Output the [X, Y] coordinate of the center of the cell containing the given text.  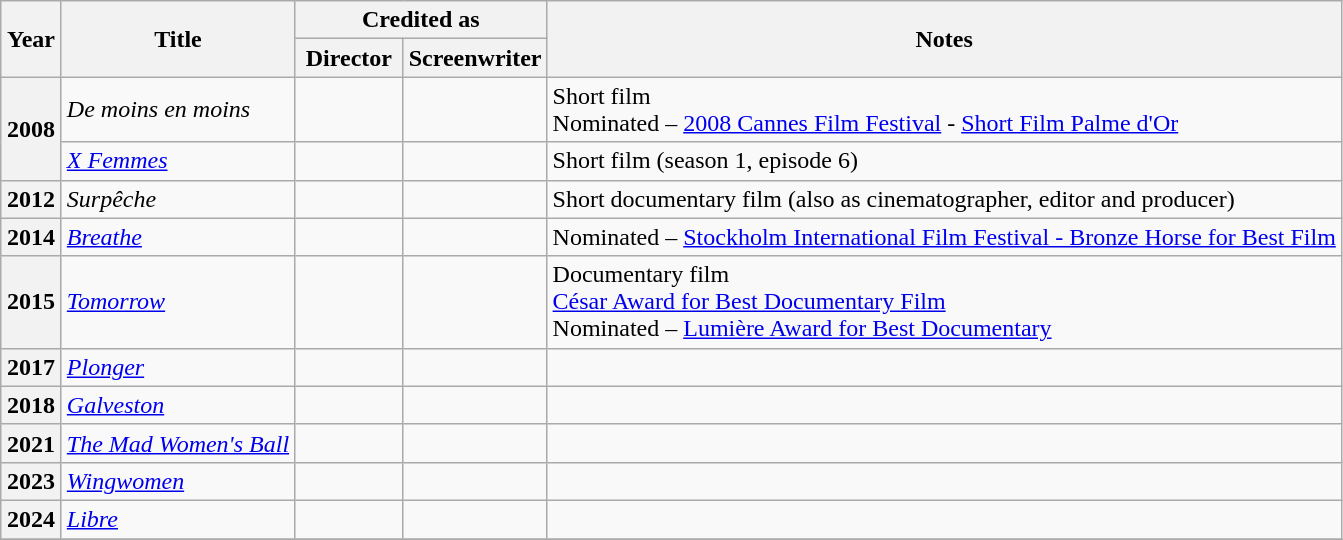
2021 [32, 443]
Plonger [178, 367]
2017 [32, 367]
Screenwriter [475, 58]
2008 [32, 128]
Tomorrow [178, 302]
Libre [178, 519]
Documentary filmCésar Award for Best Documentary FilmNominated – Lumière Award for Best Documentary [944, 302]
Year [32, 39]
Nominated – Stockholm International Film Festival - Bronze Horse for Best Film [944, 237]
Galveston [178, 405]
Title [178, 39]
Short filmNominated – 2008 Cannes Film Festival - Short Film Palme d'Or [944, 110]
Director [350, 58]
2012 [32, 199]
Breathe [178, 237]
2015 [32, 302]
X Femmes [178, 161]
2018 [32, 405]
2023 [32, 481]
Wingwomen [178, 481]
2014 [32, 237]
Credited as [421, 20]
2024 [32, 519]
Short documentary film (also as cinematographer, editor and producer) [944, 199]
Surpêche [178, 199]
Notes [944, 39]
De moins en moins [178, 110]
The Mad Women's Ball [178, 443]
Short film (season 1, episode 6) [944, 161]
